Pinpoint the cell where the given text exists, returning its [X, Y] midpoint coordinate. 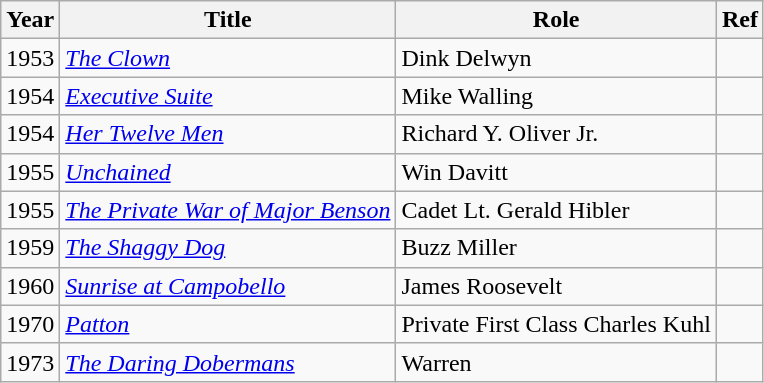
Her Twelve Men [228, 134]
Patton [228, 324]
Win Davitt [556, 172]
The Shaggy Dog [228, 248]
Buzz Miller [556, 248]
The Daring Dobermans [228, 362]
Year [30, 20]
Private First Class Charles Kuhl [556, 324]
Ref [740, 20]
1953 [30, 58]
Unchained [228, 172]
Executive Suite [228, 96]
1970 [30, 324]
Sunrise at Campobello [228, 286]
Cadet Lt. Gerald Hibler [556, 210]
1960 [30, 286]
Mike Walling [556, 96]
1959 [30, 248]
1973 [30, 362]
Warren [556, 362]
Dink Delwyn [556, 58]
The Private War of Major Benson [228, 210]
The Clown [228, 58]
Role [556, 20]
Richard Y. Oliver Jr. [556, 134]
Title [228, 20]
James Roosevelt [556, 286]
